Determine the [X, Y] coordinate at the center of the cell enclosing the given text.  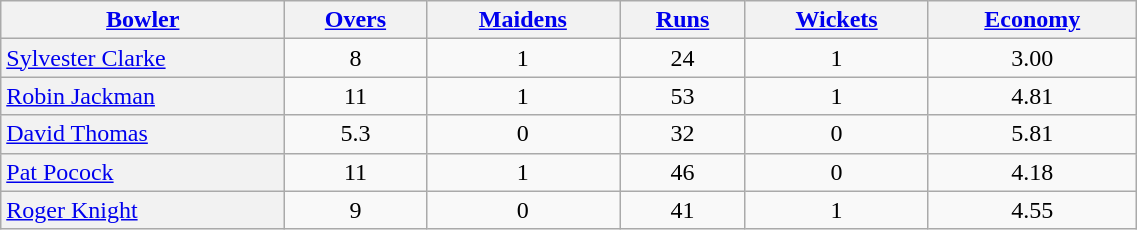
Overs [356, 20]
Maidens [523, 20]
41 [683, 210]
Runs [683, 20]
4.55 [1032, 210]
24 [683, 58]
Robin Jackman [143, 96]
5.81 [1032, 134]
3.00 [1032, 58]
Economy [1032, 20]
Wickets [836, 20]
46 [683, 172]
53 [683, 96]
Roger Knight [143, 210]
Pat Pocock [143, 172]
4.81 [1032, 96]
Bowler [143, 20]
4.18 [1032, 172]
5.3 [356, 134]
32 [683, 134]
9 [356, 210]
Sylvester Clarke [143, 58]
David Thomas [143, 134]
8 [356, 58]
